Identify which cell holds the provided text, then report its [X, Y] central coordinate. 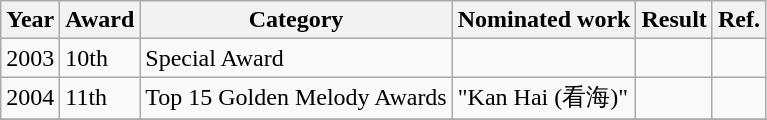
"Kan Hai (看海)" [544, 98]
10th [100, 58]
Top 15 Golden Melody Awards [296, 98]
Ref. [738, 20]
Award [100, 20]
2004 [30, 98]
2003 [30, 58]
Result [674, 20]
Category [296, 20]
Year [30, 20]
11th [100, 98]
Nominated work [544, 20]
Special Award [296, 58]
